Provide the (X, Y) coordinate of the cell's center where the given text is located.  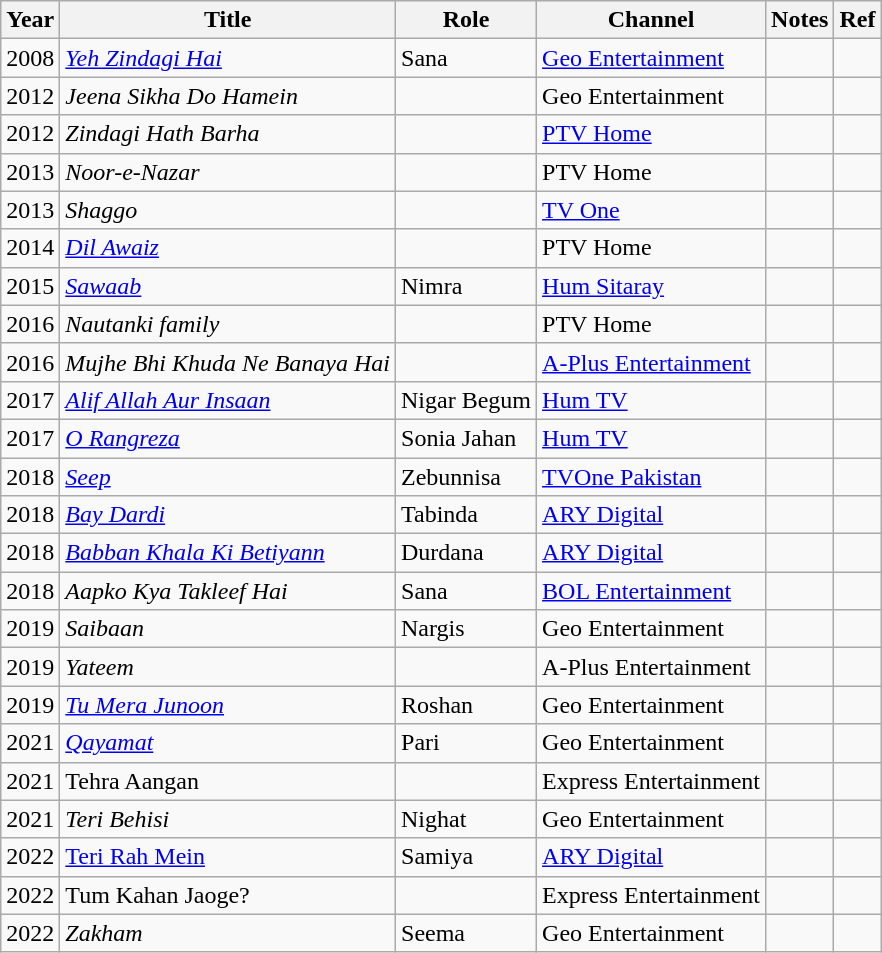
O Rangreza (228, 438)
Alif Allah Aur Insaan (228, 400)
Channel (652, 20)
Noor-e-Nazar (228, 172)
Hum Sitaray (652, 286)
Sonia Jahan (466, 438)
TV One (652, 210)
Nargis (466, 629)
Aapko Kya Takleef Hai (228, 591)
Notes (800, 20)
Ref (858, 20)
Durdana (466, 553)
Jeena Sikha Do Hamein (228, 96)
Nautanki family (228, 324)
TVOne Pakistan (652, 477)
Seema (466, 933)
Babban Khala Ki Betiyann (228, 553)
Tum Kahan Jaoge? (228, 895)
Samiya (466, 857)
Mujhe Bhi Khuda Ne Banaya Hai (228, 362)
Seep (228, 477)
Nigar Begum (466, 400)
Title (228, 20)
Saibaan (228, 629)
Roshan (466, 705)
2015 (30, 286)
Teri Behisi (228, 819)
Tu Mera Junoon (228, 705)
2014 (30, 248)
Pari (466, 743)
Zebunnisa (466, 477)
Teri Rah Mein (228, 857)
Nimra (466, 286)
Shaggo (228, 210)
Qayamat (228, 743)
Year (30, 20)
Zindagi Hath Barha (228, 134)
Tehra Aangan (228, 781)
Bay Dardi (228, 515)
Yateem (228, 667)
Zakham (228, 933)
Role (466, 20)
Tabinda (466, 515)
Nighat (466, 819)
2008 (30, 58)
BOL Entertainment (652, 591)
Dil Awaiz (228, 248)
Yeh Zindagi Hai (228, 58)
Sawaab (228, 286)
